For the text-containing cell, return its midpoint in [x, y] coordinate format. 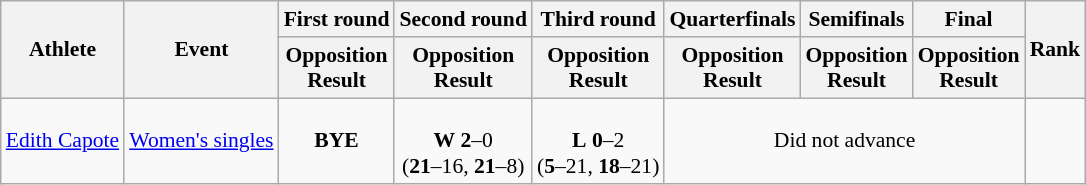
Did not advance [844, 142]
Final [969, 19]
Semifinals [856, 19]
Edith Capote [62, 142]
Rank [1056, 50]
Athlete [62, 50]
L 0–2(5–21, 18–21) [598, 142]
W 2–0(21–16, 21–8) [463, 142]
First round [337, 19]
BYE [337, 142]
Women's singles [201, 142]
Quarterfinals [732, 19]
Event [201, 50]
Second round [463, 19]
Third round [598, 19]
